Capture the cell that displays the provided text and extract its [X, Y] central coordinate. 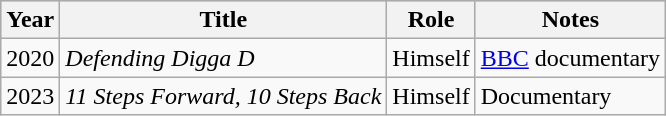
Defending Digga D [224, 58]
Title [224, 20]
2020 [30, 58]
Documentary [570, 96]
Role [431, 20]
2023 [30, 96]
BBC documentary [570, 58]
Notes [570, 20]
11 Steps Forward, 10 Steps Back [224, 96]
Year [30, 20]
